Detect which cell encompasses the target text, then output its (X, Y) center coordinate. 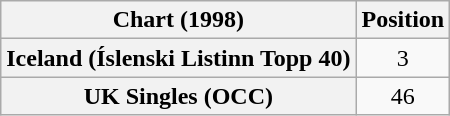
Iceland (Íslenski Listinn Topp 40) (178, 58)
46 (403, 96)
3 (403, 58)
Chart (1998) (178, 20)
UK Singles (OCC) (178, 96)
Position (403, 20)
